Extract the (x, y) coordinate from the center of the cell holding the provided text.  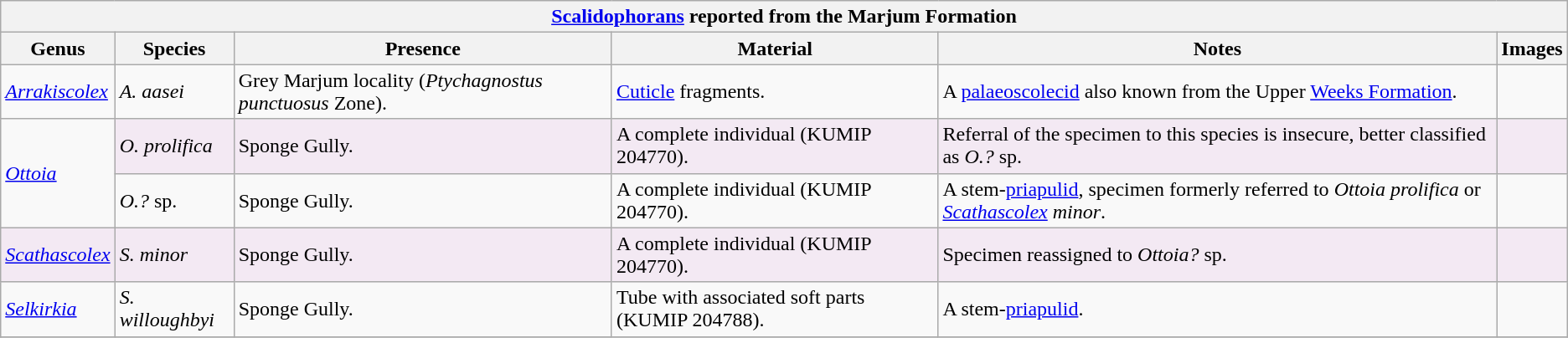
Selkirkia (58, 310)
Tube with associated soft parts (KUMIP 204788). (774, 310)
Ottoia (58, 173)
Grey Marjum locality (Ptychagnostus punctuosus Zone). (422, 92)
Species (174, 49)
Arrakiscolex (58, 92)
A stem-priapulid. (1218, 310)
A. aasei (174, 92)
O.? sp. (174, 201)
Genus (58, 49)
Scathascolex (58, 254)
O. prolifica (174, 146)
A stem-priapulid, specimen formerly referred to Ottoia prolifica or Scathascolex minor. (1218, 201)
Scalidophorans reported from the Marjum Formation (784, 17)
Images (1532, 49)
Material (774, 49)
Presence (422, 49)
Cuticle fragments. (774, 92)
Notes (1218, 49)
A palaeoscolecid also known from the Upper Weeks Formation. (1218, 92)
Referral of the specimen to this species is insecure, better classified as O.? sp. (1218, 146)
S. willoughbyi (174, 310)
Specimen reassigned to Ottoia? sp. (1218, 254)
S. minor (174, 254)
